Determine the [x, y] coordinate at the center of the cell enclosing the given text.  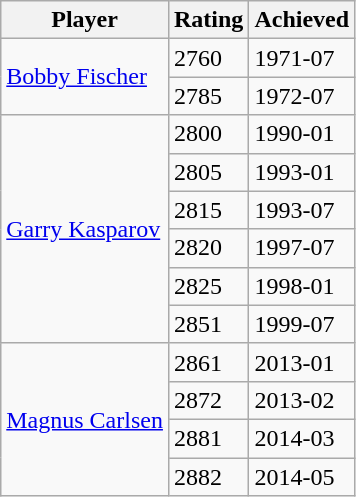
Rating [208, 20]
Magnus Carlsen [85, 419]
2851 [208, 324]
1998-01 [302, 286]
2805 [208, 172]
Achieved [302, 20]
2815 [208, 210]
2014-05 [302, 477]
2861 [208, 362]
1993-01 [302, 172]
2882 [208, 477]
1997-07 [302, 248]
2881 [208, 438]
1972-07 [302, 96]
2760 [208, 58]
2014-03 [302, 438]
Bobby Fischer [85, 77]
Garry Kasparov [85, 229]
2825 [208, 286]
1990-01 [302, 134]
2013-02 [302, 400]
2800 [208, 134]
2820 [208, 248]
1993-07 [302, 210]
Player [85, 20]
2785 [208, 96]
2872 [208, 400]
2013-01 [302, 362]
1971-07 [302, 58]
1999-07 [302, 324]
